Find where the given text appears and provide that cell's center as [X, Y] coordinate. 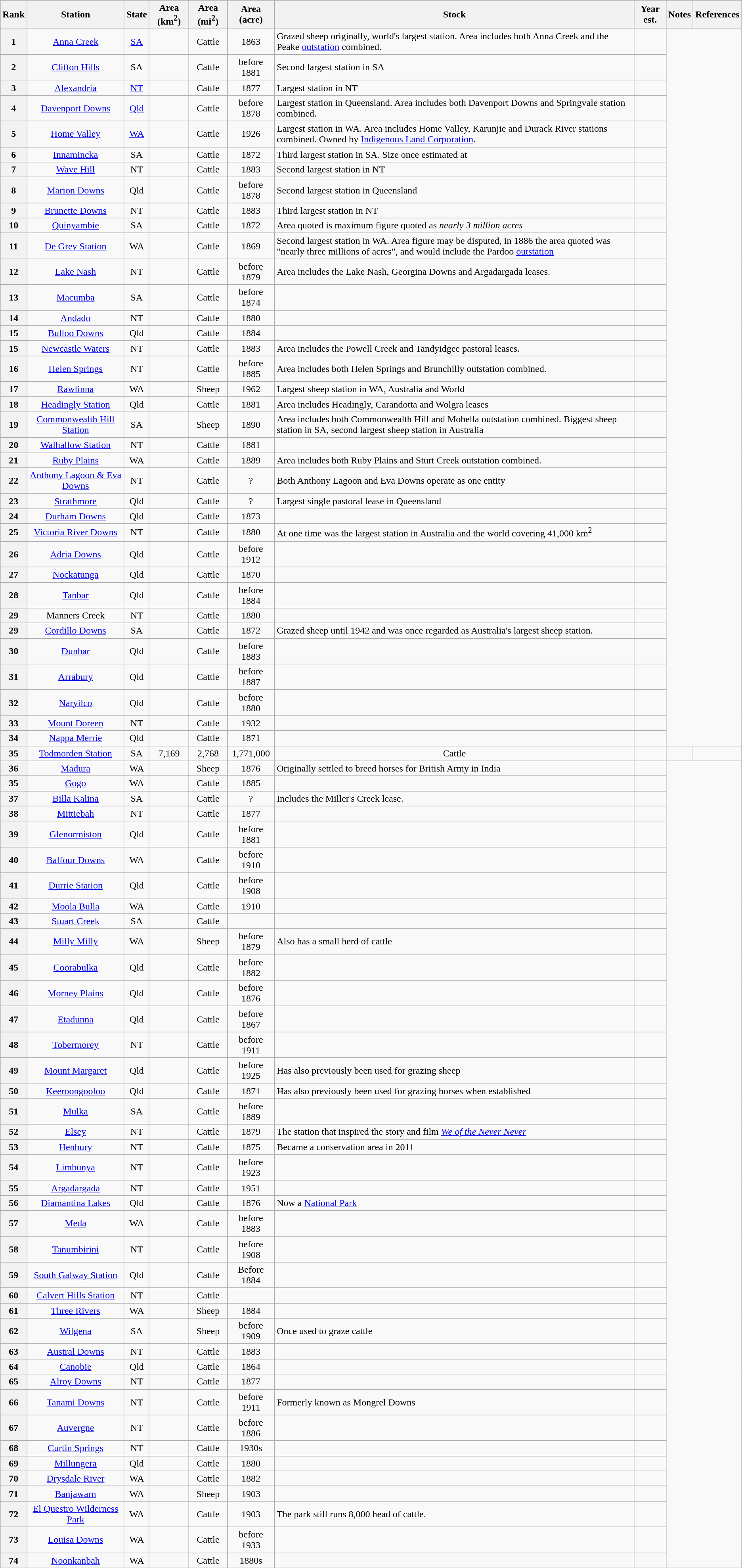
10 [13, 226]
Second largest station in NT [455, 170]
Station [75, 15]
Dunbar [75, 651]
Bulloo Downs [75, 333]
46 [13, 994]
Lake Nash [75, 272]
Glenormiston [75, 834]
Stock [455, 15]
before 1874 [251, 297]
38 [13, 814]
Area (mi2) [208, 15]
Noonkanbah [75, 1560]
22 [13, 481]
14 [13, 318]
Formerly known as Mongrel Downs [455, 1402]
At one time was the largest station in Australia and the world covering 41,000 km2 [455, 533]
32 [13, 703]
16 [13, 369]
20 [13, 445]
Largest station in Queensland. Area includes both Davenport Downs and Springvale station combined. [455, 108]
before 1889 [251, 1112]
37 [13, 798]
72 [13, 1514]
27 [13, 574]
45 [13, 967]
Helen Springs [75, 369]
Argadargada [75, 1188]
Grazed sheep until 1942 and was once regarded as Australia's largest sheep station. [455, 631]
56 [13, 1203]
Tanumbirini [75, 1250]
Area includes both Helen Springs and Brunchilly outstation combined. [455, 369]
34 [13, 738]
before 1876 [251, 994]
Wave Hill [75, 170]
8 [13, 190]
before 1886 [251, 1428]
50 [13, 1091]
References [717, 15]
54 [13, 1167]
Coorabulka [75, 967]
31 [13, 677]
1873 [251, 516]
Area quoted is maximum figure quoted as nearly 3 million acres [455, 226]
25 [13, 533]
28 [13, 595]
Grazed sheep originally, world's largest station. Area includes both Anna Creek and the Peake outstation combined. [455, 41]
44 [13, 942]
13 [13, 297]
Largest station in WA. Area includes Home Valley, Karunjie and Durack River stations combined. Owned by Indigenous Land Corporation. [455, 134]
2 [13, 67]
Durham Downs [75, 516]
5 [13, 134]
before 1867 [251, 1019]
Marion Downs [75, 190]
61 [13, 1311]
Adria Downs [75, 554]
Auvergne [75, 1428]
1,771,000 [251, 753]
42 [13, 906]
Drysdale River [75, 1478]
1951 [251, 1188]
24 [13, 516]
Manners Creek [75, 616]
71 [13, 1493]
74 [13, 1560]
1869 [251, 246]
60 [13, 1296]
1863 [251, 41]
1882 [251, 1478]
Originally settled to breed horses for British Army in India [455, 768]
Largest single pastoral lease in Queensland [455, 501]
12 [13, 272]
55 [13, 1188]
40 [13, 860]
33 [13, 723]
State [136, 15]
Davenport Downs [75, 108]
Headingly Station [75, 404]
Became a conservation area in 2011 [455, 1147]
63 [13, 1352]
4 [13, 108]
Etadunna [75, 1019]
36 [13, 768]
43 [13, 921]
1962 [251, 389]
17 [13, 389]
48 [13, 1045]
18 [13, 404]
Notes [679, 15]
Includes the Miller's Creek lease. [455, 798]
51 [13, 1112]
before 1912 [251, 554]
Before 1884 [251, 1275]
before 1885 [251, 369]
57 [13, 1223]
Home Valley [75, 134]
Rank [13, 15]
Keeroongooloo [75, 1091]
Second largest station in Queensland [455, 190]
1910 [251, 906]
52 [13, 1132]
69 [13, 1463]
67 [13, 1428]
3 [13, 88]
Innamincka [75, 155]
Largest station in NT [455, 88]
Durrie Station [75, 886]
before 1882 [251, 967]
Moola Bulla [75, 906]
Milly Milly [75, 942]
7 [13, 170]
before 1910 [251, 860]
Third largest station in NT [455, 211]
Also has a small herd of cattle [455, 942]
Anthony Lagoon & Eva Downs [75, 481]
Morney Plains [75, 994]
Macumba [75, 297]
before 1880 [251, 703]
Banjawarn [75, 1493]
Limbunya [75, 1167]
1885 [251, 783]
The station that inspired the story and film We of the Never Never [455, 1132]
Calvert Hills Station [75, 1296]
before 1909 [251, 1331]
Wilgena [75, 1331]
1879 [251, 1132]
Tanbar [75, 595]
Henbury [75, 1147]
Area (acre) [251, 15]
El Questro Wilderness Park [75, 1514]
Rawlinna [75, 389]
Has also previously been used for grazing horses when established [455, 1091]
49 [13, 1070]
21 [13, 460]
Nockatunga [75, 574]
Alexandria [75, 88]
Cordillo Downs [75, 631]
Walhallow Station [75, 445]
Newcastle Waters [75, 348]
Arrabury [75, 677]
Strathmore [75, 501]
73 [13, 1540]
Largest sheep station in WA, Australia and World [455, 389]
62 [13, 1331]
1932 [251, 723]
1 [13, 41]
1870 [251, 574]
11 [13, 246]
before 1884 [251, 595]
41 [13, 886]
Anna Creek [75, 41]
Balfour Downs [75, 860]
Mount Margaret [75, 1070]
Area includes the Lake Nash, Georgina Downs and Argadargada leases. [455, 272]
Has also previously been used for grazing sheep [455, 1070]
Louisa Downs [75, 1540]
7,169 [169, 753]
before 1933 [251, 1540]
Meda [75, 1223]
De Grey Station [75, 246]
1880s [251, 1560]
9 [13, 211]
39 [13, 834]
1926 [251, 134]
Canobie [75, 1367]
58 [13, 1250]
Stuart Creek [75, 921]
Billa Kalina [75, 798]
Nappa Merrie [75, 738]
Diamantina Lakes [75, 1203]
Area (km2) [169, 15]
Clifton Hills [75, 67]
Curtin Springs [75, 1448]
Madura [75, 768]
53 [13, 1147]
before 1887 [251, 677]
Mulka [75, 1112]
Todmorden Station [75, 753]
70 [13, 1478]
Tobermorey [75, 1045]
Elsey [75, 1132]
Andado [75, 318]
30 [13, 651]
65 [13, 1382]
1890 [251, 424]
2,768 [208, 753]
Tanami Downs [75, 1402]
23 [13, 501]
64 [13, 1367]
Alroy Downs [75, 1382]
Commonwealth Hill Station [75, 424]
Millungera [75, 1463]
Once used to graze cattle [455, 1331]
6 [13, 155]
Quinyambie [75, 226]
Ruby Plains [75, 460]
Year est. [650, 15]
Area includes both Ruby Plains and Sturt Creek outstation combined. [455, 460]
Mittiebah [75, 814]
Area includes Headingly, Carandotta and Wolgra leases [455, 404]
26 [13, 554]
Area includes both Commonwealth Hill and Mobella outstation combined. Biggest sheep station in SA, second largest sheep station in Australia [455, 424]
before 1923 [251, 1167]
Mount Doreen [75, 723]
South Galway Station [75, 1275]
1864 [251, 1367]
Both Anthony Lagoon and Eva Downs operate as one entity [455, 481]
Three Rivers [75, 1311]
Now a National Park [455, 1203]
1930s [251, 1448]
Gogo [75, 783]
The park still runs 8,000 head of cattle. [455, 1514]
1889 [251, 460]
Brunette Downs [75, 211]
19 [13, 424]
66 [13, 1402]
Austral Downs [75, 1352]
Third largest station in SA. Size once estimated at [455, 155]
1875 [251, 1147]
before 1925 [251, 1070]
68 [13, 1448]
Victoria River Downs [75, 533]
Area includes the Powell Creek and Tandyidgee pastoral leases. [455, 348]
Second largest station in SA [455, 67]
Naryilco [75, 703]
59 [13, 1275]
47 [13, 1019]
